Locate the cell with the specified text and output its (x, y) center coordinate. 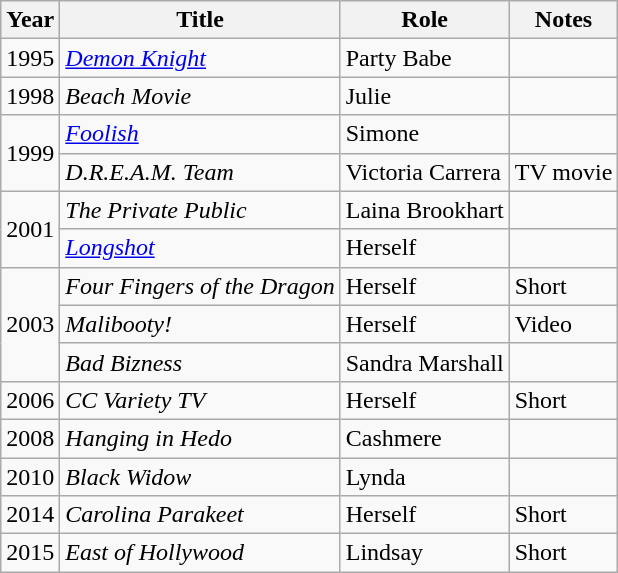
Simone (424, 134)
Title (200, 20)
Hanging in Hedo (200, 438)
TV movie (564, 172)
Lynda (424, 477)
2015 (30, 553)
2014 (30, 515)
Four Fingers of the Dragon (200, 286)
Video (564, 324)
1999 (30, 153)
2008 (30, 438)
1995 (30, 58)
Sandra Marshall (424, 362)
D.R.E.A.M. Team (200, 172)
1998 (30, 96)
Victoria Carrera (424, 172)
Malibooty! (200, 324)
Party Babe (424, 58)
Foolish (200, 134)
2010 (30, 477)
The Private Public (200, 210)
Cashmere (424, 438)
Bad Bizness (200, 362)
2006 (30, 400)
East of Hollywood (200, 553)
2003 (30, 324)
Black Widow (200, 477)
Role (424, 20)
Julie (424, 96)
Longshot (200, 248)
Lindsay (424, 553)
2001 (30, 229)
CC Variety TV (200, 400)
Carolina Parakeet (200, 515)
Notes (564, 20)
Laina Brookhart (424, 210)
Demon Knight (200, 58)
Beach Movie (200, 96)
Year (30, 20)
